Return (X, Y) of the center of cell containing provided text 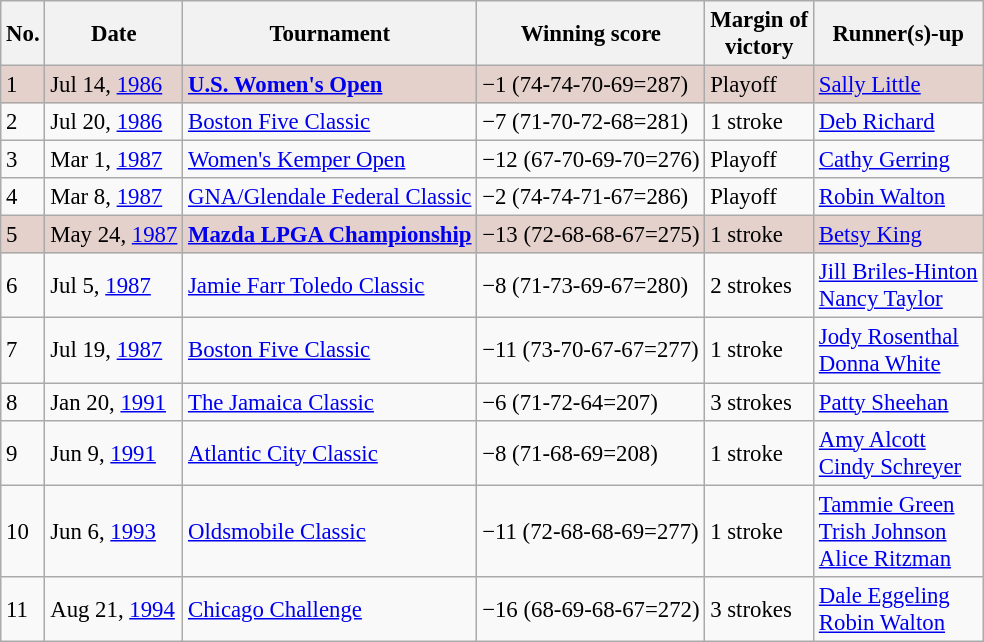
Aug 21, 1994 (114, 608)
Atlantic City Classic (330, 452)
Oldsmobile Classic (330, 531)
Chicago Challenge (330, 608)
Amy Alcott Cindy Schreyer (898, 452)
−1 (74-74-70-69=287) (591, 85)
2 strokes (760, 286)
Jul 14, 1986 (114, 85)
Mar 8, 1987 (114, 197)
Jul 20, 1986 (114, 122)
1 (23, 85)
Jan 20, 1991 (114, 402)
Robin Walton (898, 197)
Jody Rosenthal Donna White (898, 350)
Cathy Gerring (898, 160)
GNA/Glendale Federal Classic (330, 197)
−7 (71-70-72-68=281) (591, 122)
−13 (72-68-68-67=275) (591, 235)
Tournament (330, 34)
Margin ofvictory (760, 34)
May 24, 1987 (114, 235)
5 (23, 235)
−2 (74-74-71-67=286) (591, 197)
4 (23, 197)
Jul 19, 1987 (114, 350)
Date (114, 34)
2 (23, 122)
7 (23, 350)
Dale Eggeling Robin Walton (898, 608)
Jamie Farr Toledo Classic (330, 286)
11 (23, 608)
10 (23, 531)
Women's Kemper Open (330, 160)
Betsy King (898, 235)
Mazda LPGA Championship (330, 235)
−6 (71-72-64=207) (591, 402)
6 (23, 286)
−8 (71-68-69=208) (591, 452)
Patty Sheehan (898, 402)
Jun 9, 1991 (114, 452)
−16 (68-69-68-67=272) (591, 608)
−11 (72-68-68-69=277) (591, 531)
9 (23, 452)
Sally Little (898, 85)
Winning score (591, 34)
Tammie Green Trish Johnson Alice Ritzman (898, 531)
U.S. Women's Open (330, 85)
−11 (73-70-67-67=277) (591, 350)
−8 (71-73-69-67=280) (591, 286)
No. (23, 34)
−12 (67-70-69-70=276) (591, 160)
Runner(s)-up (898, 34)
8 (23, 402)
Jill Briles-Hinton Nancy Taylor (898, 286)
Deb Richard (898, 122)
Mar 1, 1987 (114, 160)
3 (23, 160)
Jun 6, 1993 (114, 531)
Jul 5, 1987 (114, 286)
The Jamaica Classic (330, 402)
